Find where the given text appears and provide that cell's center as [X, Y] coordinate. 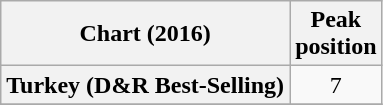
Chart (2016) [146, 34]
7 [336, 85]
Peakposition [336, 34]
Turkey (D&R Best-Selling) [146, 85]
